For the text-containing cell, return its midpoint in [X, Y] coordinate format. 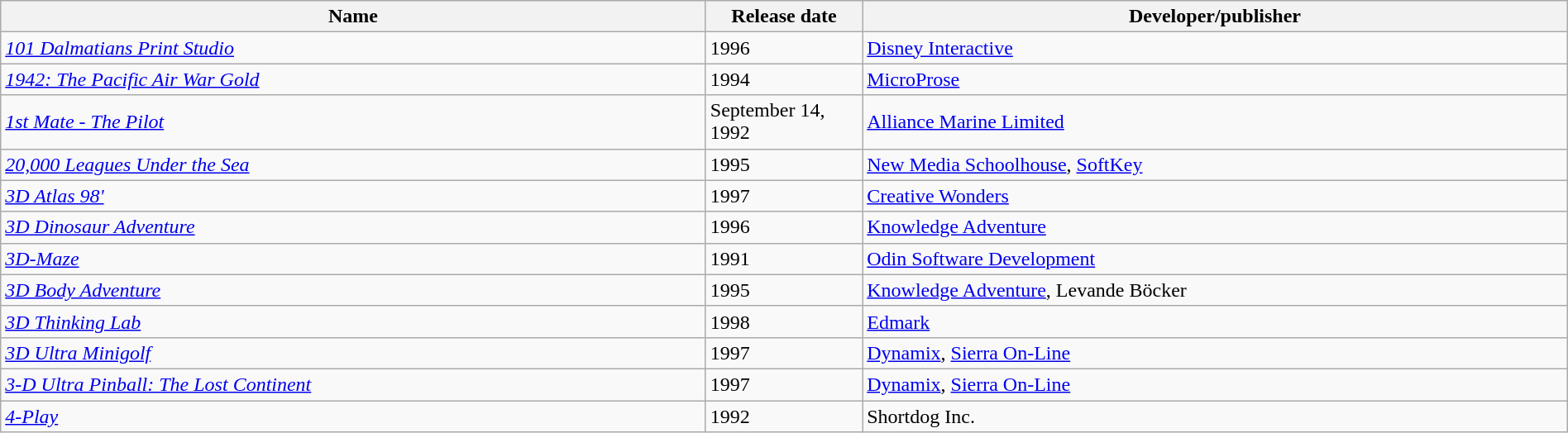
New Media Schoolhouse, SoftKey [1216, 164]
Shortdog Inc. [1216, 416]
4-Play [354, 416]
Edmark [1216, 321]
3D Ultra Minigolf [354, 353]
1994 [784, 79]
20,000 Leagues Under the Sea [354, 164]
Alliance Marine Limited [1216, 122]
MicroProse [1216, 79]
101 Dalmatians Print Studio [354, 48]
3D Atlas 98' [354, 196]
Odin Software Development [1216, 259]
Name [354, 17]
Disney Interactive [1216, 48]
1942: The Pacific Air War Gold [354, 79]
September 14, 1992 [784, 122]
3D Thinking Lab [354, 321]
1998 [784, 321]
Developer/publisher [1216, 17]
3D Dinosaur Adventure [354, 227]
Knowledge Adventure, Levande Böcker [1216, 290]
Knowledge Adventure [1216, 227]
3-D Ultra Pinball: The Lost Continent [354, 384]
3D-Maze [354, 259]
Creative Wonders [1216, 196]
1991 [784, 259]
3D Body Adventure [354, 290]
1992 [784, 416]
Release date [784, 17]
1st Mate - The Pilot [354, 122]
